Find where the given text appears and provide that cell's center as [X, Y] coordinate. 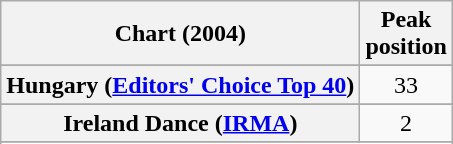
33 [406, 85]
2 [406, 123]
Chart (2004) [180, 34]
Ireland Dance (IRMA) [180, 123]
Hungary (Editors' Choice Top 40) [180, 85]
Peakposition [406, 34]
